Pinpoint the cell where the given text exists, returning its [x, y] midpoint coordinate. 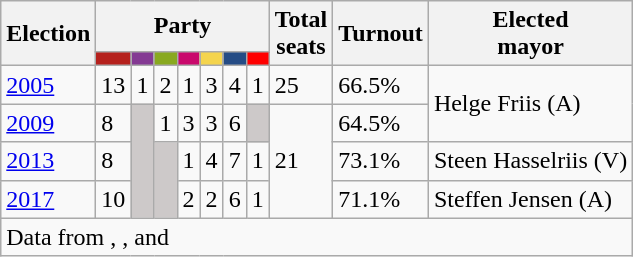
7 [234, 161]
Steen Hasselriis (V) [530, 161]
64.5% [381, 123]
Data from , , and [317, 237]
71.1% [381, 199]
21 [301, 161]
Totalseats [301, 34]
2009 [48, 123]
2017 [48, 199]
13 [114, 85]
Helge Friis (A) [530, 104]
2013 [48, 161]
Steffen Jensen (A) [530, 199]
10 [114, 199]
73.1% [381, 161]
2005 [48, 85]
25 [301, 85]
Party [182, 26]
66.5% [381, 85]
Electedmayor [530, 34]
Election [48, 34]
Turnout [381, 34]
